Search for the cell housing the specified text and yield its (x, y) center coordinate. 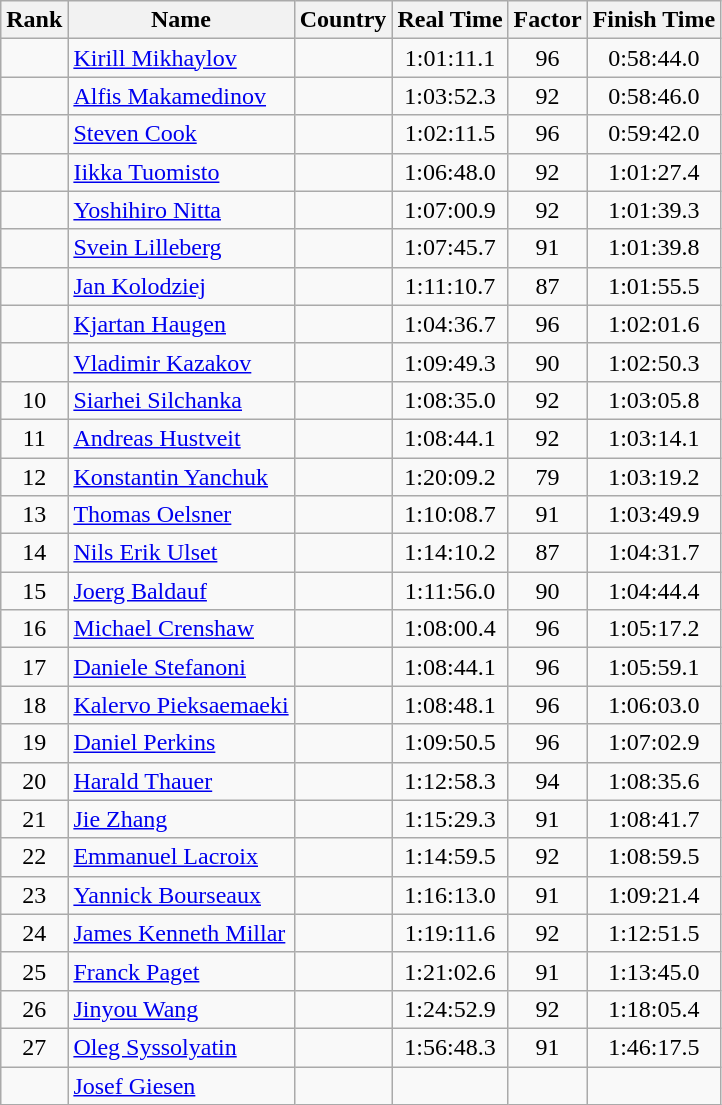
Finish Time (654, 20)
Steven Cook (181, 134)
27 (34, 1047)
13 (34, 515)
Kjartan Haugen (181, 324)
Country (343, 20)
Thomas Oelsner (181, 515)
Kirill Mikhaylov (181, 58)
Jie Zhang (181, 819)
Yoshihiro Nitta (181, 210)
1:05:59.1 (654, 667)
1:12:51.5 (654, 933)
23 (34, 895)
Konstantin Yanchuk (181, 477)
Jinyou Wang (181, 1009)
1:05:17.2 (654, 629)
1:08:59.5 (654, 857)
0:58:46.0 (654, 96)
Joerg Baldauf (181, 591)
Siarhei Silchanka (181, 400)
1:06:48.0 (450, 172)
12 (34, 477)
1:08:35.6 (654, 781)
Iikka Tuomisto (181, 172)
79 (548, 477)
1:01:55.5 (654, 286)
1:15:29.3 (450, 819)
1:11:10.7 (450, 286)
Rank (34, 20)
Michael Crenshaw (181, 629)
1:03:05.8 (654, 400)
1:09:50.5 (450, 743)
1:14:10.2 (450, 553)
14 (34, 553)
Daniele Stefanoni (181, 667)
Oleg Syssolyatin (181, 1047)
Josef Giesen (181, 1085)
15 (34, 591)
1:08:41.7 (654, 819)
1:02:50.3 (654, 362)
1:07:00.9 (450, 210)
Franck Paget (181, 971)
1:16:13.0 (450, 895)
17 (34, 667)
1:03:49.9 (654, 515)
1:46:17.5 (654, 1047)
Harald Thauer (181, 781)
26 (34, 1009)
1:09:21.4 (654, 895)
Emmanuel Lacroix (181, 857)
1:12:58.3 (450, 781)
Jan Kolodziej (181, 286)
1:09:49.3 (450, 362)
24 (34, 933)
Vladimir Kazakov (181, 362)
21 (34, 819)
1:08:48.1 (450, 705)
22 (34, 857)
10 (34, 400)
1:03:19.2 (654, 477)
1:01:39.8 (654, 248)
Name (181, 20)
19 (34, 743)
Yannick Bourseaux (181, 895)
1:03:52.3 (450, 96)
1:04:44.4 (654, 591)
1:03:14.1 (654, 438)
1:24:52.9 (450, 1009)
Alfis Makamedinov (181, 96)
Factor (548, 20)
1:18:05.4 (654, 1009)
1:02:11.5 (450, 134)
94 (548, 781)
20 (34, 781)
1:20:09.2 (450, 477)
1:21:02.6 (450, 971)
Daniel Perkins (181, 743)
James Kenneth Millar (181, 933)
1:04:31.7 (654, 553)
1:08:00.4 (450, 629)
11 (34, 438)
1:01:39.3 (654, 210)
Nils Erik Ulset (181, 553)
1:01:27.4 (654, 172)
1:11:56.0 (450, 591)
1:06:03.0 (654, 705)
1:10:08.7 (450, 515)
1:19:11.6 (450, 933)
1:13:45.0 (654, 971)
0:59:42.0 (654, 134)
18 (34, 705)
Real Time (450, 20)
0:58:44.0 (654, 58)
1:04:36.7 (450, 324)
1:02:01.6 (654, 324)
1:07:45.7 (450, 248)
1:56:48.3 (450, 1047)
1:08:35.0 (450, 400)
1:01:11.1 (450, 58)
Kalervo Pieksaemaeki (181, 705)
1:14:59.5 (450, 857)
16 (34, 629)
25 (34, 971)
Svein Lilleberg (181, 248)
1:07:02.9 (654, 743)
Andreas Hustveit (181, 438)
